Find where the given text appears and provide that cell's center as [x, y] coordinate. 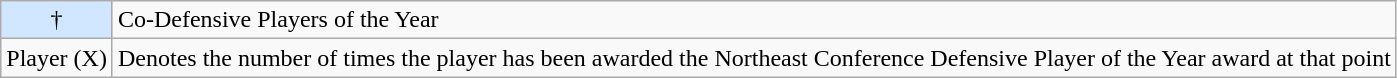
Co-Defensive Players of the Year [754, 20]
Player (X) [57, 58]
† [57, 20]
Denotes the number of times the player has been awarded the Northeast Conference Defensive Player of the Year award at that point [754, 58]
